Return (X, Y) of the center of cell containing provided text 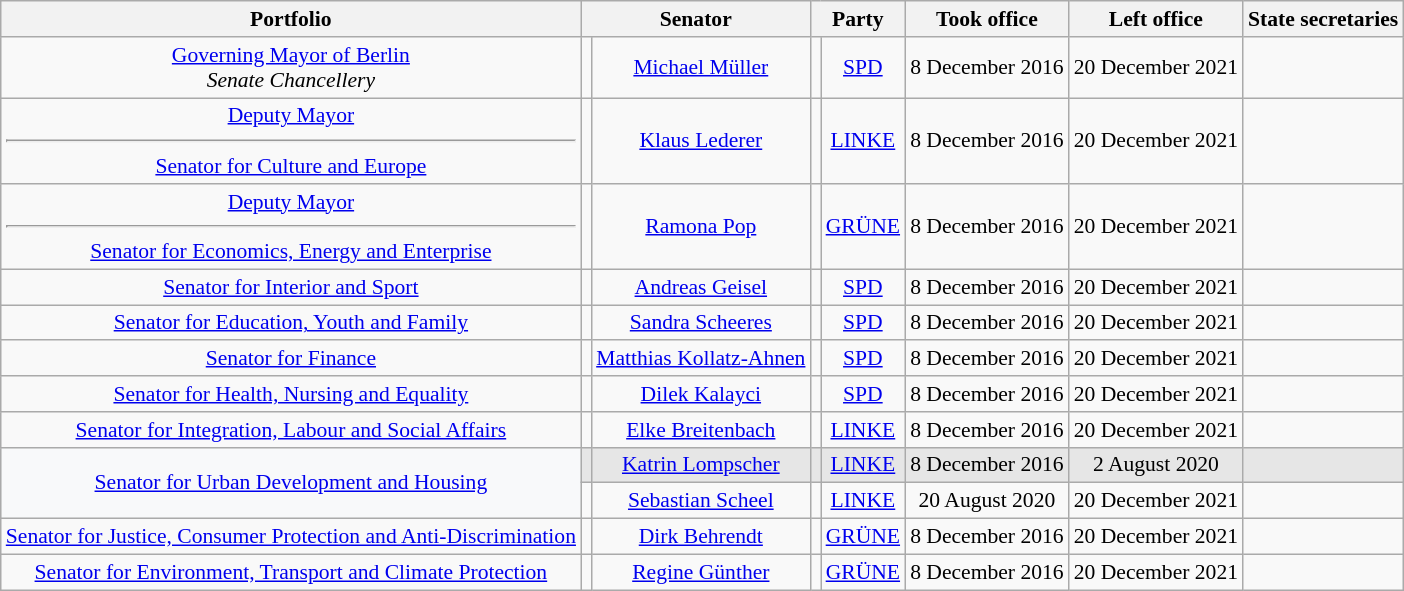
Senator for Urban Development and Housing (291, 482)
State secretaries (1323, 19)
Deputy MayorSenator for Economics, Energy and Enterprise (291, 227)
Sandra Scheeres (700, 323)
Andreas Geisel (700, 287)
Sebastian Scheel (700, 501)
Deputy MayorSenator for Culture and Europe (291, 141)
Regine Günther (700, 572)
Took office (987, 19)
Senator for Health, Nursing and Equality (291, 394)
Klaus Lederer (700, 141)
Senator for Education, Youth and Family (291, 323)
Michael Müller (700, 68)
Katrin Lompscher (700, 465)
Dirk Behrendt (700, 537)
Matthias Kollatz-Ahnen (700, 359)
2 August 2020 (1156, 465)
Senator for Interior and Sport (291, 287)
Senator for Environment, Transport and Climate Protection (291, 572)
Elke Breitenbach (700, 430)
Senator for Finance (291, 359)
Left office (1156, 19)
Dilek Kalayci (700, 394)
Senator (696, 19)
20 August 2020 (987, 501)
Party (858, 19)
Portfolio (291, 19)
Governing Mayor of BerlinSenate Chancellery (291, 68)
Senator for Integration, Labour and Social Affairs (291, 430)
Senator for Justice, Consumer Protection and Anti-Discrimination (291, 537)
Ramona Pop (700, 227)
